Pinpoint the cell where the given text exists, returning its [X, Y] midpoint coordinate. 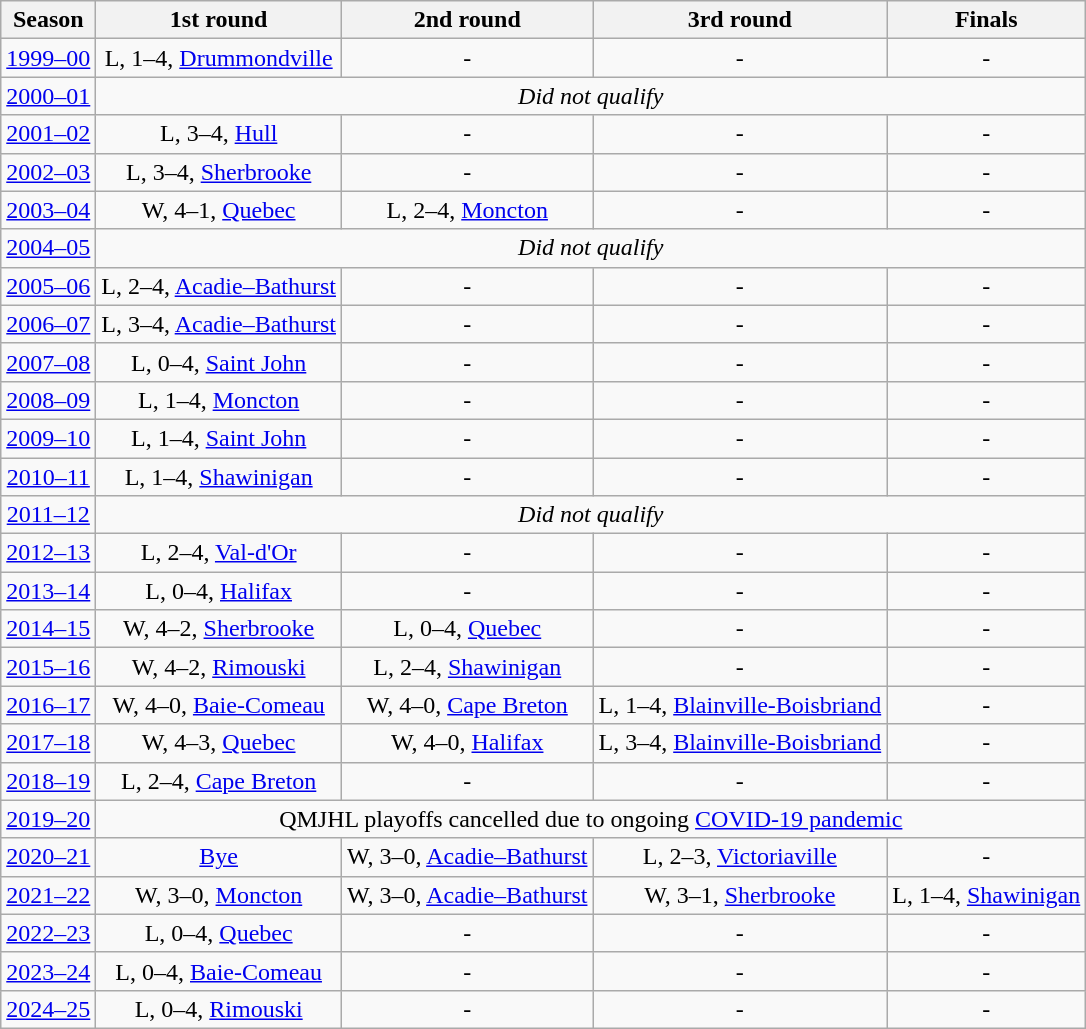
L, 0–4, Saint John [219, 362]
2006–07 [48, 324]
1st round [219, 20]
W, 3–0, Moncton [219, 895]
L, 2–3, Victoriaville [740, 857]
2007–08 [48, 362]
2022–23 [48, 933]
W, 4–2, Sherbrooke [219, 629]
W, 4–0, Baie-Comeau [219, 705]
2018–19 [48, 781]
W, 3–1, Sherbrooke [740, 895]
2003–04 [48, 210]
L, 1–4, Blainville-Boisbriand [740, 705]
W, 4–0, Halifax [468, 743]
2017–18 [48, 743]
2010–11 [48, 477]
Season [48, 20]
Bye [219, 857]
2014–15 [48, 629]
2009–10 [48, 438]
QMJHL playoffs cancelled due to ongoing COVID-19 pandemic [591, 819]
L, 1–4, Drummondville [219, 58]
L, 3–4, Blainville-Boisbriand [740, 743]
W, 4–2, Rimouski [219, 667]
2023–24 [48, 971]
L, 1–4, Moncton [219, 400]
2011–12 [48, 515]
2020–21 [48, 857]
Finals [986, 20]
L, 2–4, Shawinigan [468, 667]
3rd round [740, 20]
2000–01 [48, 96]
W, 4–3, Quebec [219, 743]
W, 4–0, Cape Breton [468, 705]
L, 0–4, Halifax [219, 591]
W, 4–1, Quebec [219, 210]
2019–20 [48, 819]
L, 0–4, Rimouski [219, 1009]
2021–22 [48, 895]
L, 2–4, Acadie–Bathurst [219, 286]
L, 3–4, Hull [219, 134]
2016–17 [48, 705]
2002–03 [48, 172]
2024–25 [48, 1009]
2001–02 [48, 134]
2012–13 [48, 553]
2015–16 [48, 667]
2nd round [468, 20]
L, 3–4, Acadie–Bathurst [219, 324]
2005–06 [48, 286]
L, 2–4, Cape Breton [219, 781]
L, 0–4, Baie-Comeau [219, 971]
L, 2–4, Moncton [468, 210]
1999–00 [48, 58]
2004–05 [48, 248]
2008–09 [48, 400]
L, 1–4, Saint John [219, 438]
L, 3–4, Sherbrooke [219, 172]
L, 2–4, Val-d'Or [219, 553]
2013–14 [48, 591]
